Determine the [x, y] coordinate at the center of the cell enclosing the given text.  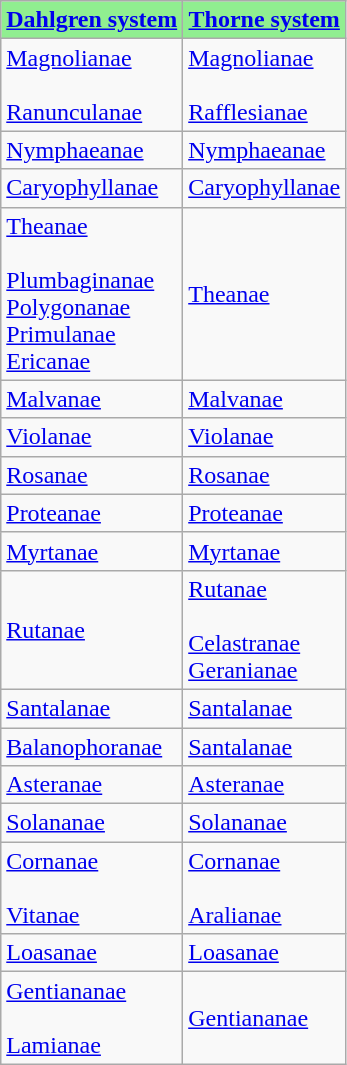
TheanaePlumbaginanae Polygonanae Primulanae Ericanae [92, 294]
RutanaeCelastranae Geranianae [264, 630]
Theanae [264, 294]
CornanaeAralianae [264, 888]
MagnolianaeRafflesianae [264, 85]
GentiananaeLamianae [92, 1018]
Gentiananae [264, 1018]
CornanaeVitanae [92, 888]
Balanophoranae [92, 747]
MagnolianaeRanunculanae [92, 85]
Dahlgren system [92, 20]
Thorne system [264, 20]
Rutanae [92, 630]
